Provide the [X, Y] coordinate of the cell's center where the given text is located.  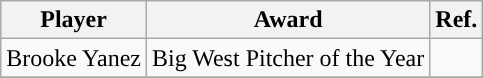
Brooke Yanez [74, 58]
Award [288, 20]
Big West Pitcher of the Year [288, 58]
Ref. [456, 20]
Player [74, 20]
